Return (X, Y) of the center of cell containing provided text 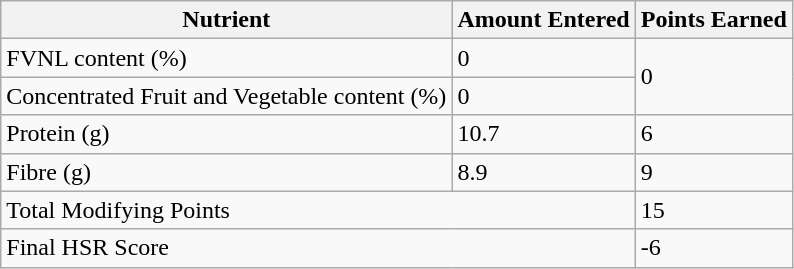
Final HSR Score (318, 248)
Fibre (g) (226, 172)
8.9 (544, 172)
FVNL content (%) (226, 58)
10.7 (544, 134)
9 (714, 172)
Points Earned (714, 20)
Amount Entered (544, 20)
Concentrated Fruit and Vegetable content (%) (226, 96)
-6 (714, 248)
Protein (g) (226, 134)
15 (714, 210)
6 (714, 134)
Nutrient (226, 20)
Total Modifying Points (318, 210)
